For the text-containing cell, return its midpoint in [X, Y] coordinate format. 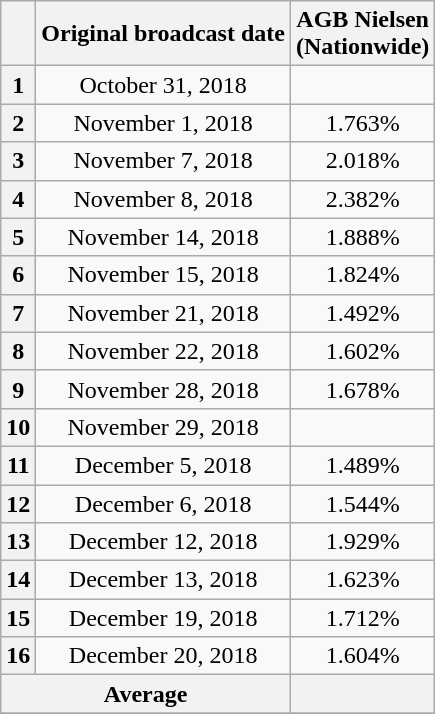
November 21, 2018 [164, 313]
8 [18, 351]
November 14, 2018 [164, 237]
November 22, 2018 [164, 351]
3 [18, 161]
1.604% [362, 656]
2 [18, 123]
1.929% [362, 542]
November 8, 2018 [164, 199]
13 [18, 542]
October 31, 2018 [164, 85]
7 [18, 313]
4 [18, 199]
15 [18, 618]
December 6, 2018 [164, 503]
1.623% [362, 580]
6 [18, 275]
1.824% [362, 275]
9 [18, 389]
11 [18, 465]
December 5, 2018 [164, 465]
1.888% [362, 237]
December 13, 2018 [164, 580]
12 [18, 503]
November 7, 2018 [164, 161]
November 28, 2018 [164, 389]
December 20, 2018 [164, 656]
1.602% [362, 351]
2.382% [362, 199]
5 [18, 237]
10 [18, 427]
1.489% [362, 465]
December 19, 2018 [164, 618]
16 [18, 656]
1.763% [362, 123]
1.678% [362, 389]
Original broadcast date [164, 34]
November 29, 2018 [164, 427]
AGB Nielsen(Nationwide) [362, 34]
2.018% [362, 161]
November 15, 2018 [164, 275]
14 [18, 580]
December 12, 2018 [164, 542]
1 [18, 85]
1.712% [362, 618]
1.492% [362, 313]
Average [146, 694]
1.544% [362, 503]
November 1, 2018 [164, 123]
